Extract the [x, y] coordinate from the center of the cell holding the provided text.  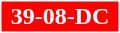
39-08-DC [60, 17]
